Search for the cell housing the specified text and yield its (X, Y) center coordinate. 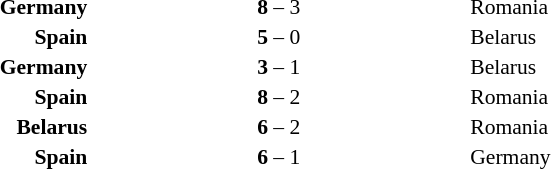
5 – 0 (278, 37)
8 – 2 (278, 97)
3 – 1 (278, 67)
6 – 2 (278, 127)
